Pinpoint the cell where the given text exists, returning its (x, y) midpoint coordinate. 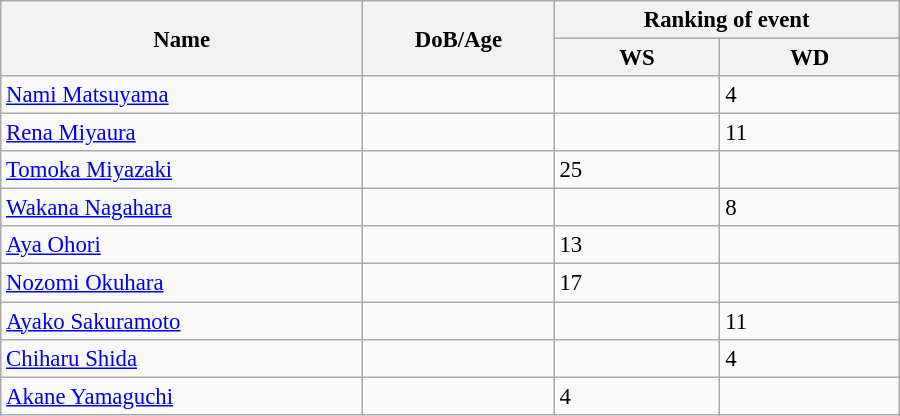
17 (637, 283)
8 (810, 208)
Aya Ohori (182, 245)
Ranking of event (726, 20)
Nozomi Okuhara (182, 283)
13 (637, 245)
Wakana Nagahara (182, 208)
Tomoka Miyazaki (182, 170)
Rena Miyaura (182, 133)
WD (810, 58)
Akane Yamaguchi (182, 396)
WS (637, 58)
25 (637, 170)
DoB/Age (459, 38)
Ayako Sakuramoto (182, 321)
Nami Matsuyama (182, 95)
Chiharu Shida (182, 358)
Name (182, 38)
